Determine the (x, y) coordinate at the center of the cell enclosing the given text.  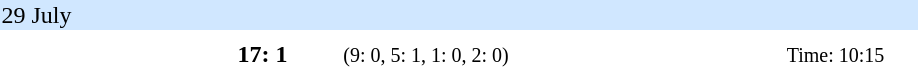
29 July (459, 15)
